Output the (X, Y) coordinate of the center of the cell containing the given text.  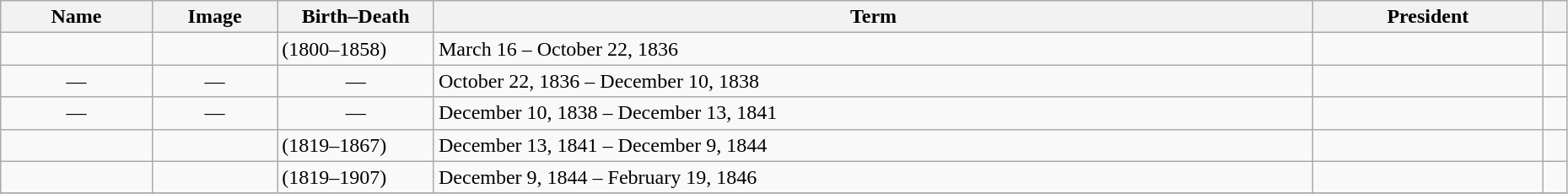
March 16 – October 22, 1836 (873, 49)
President (1427, 17)
(1819–1907) (356, 177)
December 13, 1841 – December 9, 1844 (873, 145)
Term (873, 17)
(1819–1867) (356, 145)
December 9, 1844 – February 19, 1846 (873, 177)
(1800–1858) (356, 49)
December 10, 1838 – December 13, 1841 (873, 113)
October 22, 1836 – December 10, 1838 (873, 81)
Image (214, 17)
Name (77, 17)
Birth–Death (356, 17)
